Identify which cell holds the provided text, then report its [X, Y] central coordinate. 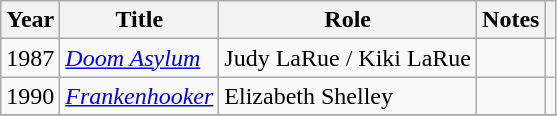
Notes [511, 20]
Role [348, 20]
Elizabeth Shelley [348, 96]
1987 [30, 58]
Title [140, 20]
Year [30, 20]
Doom Asylum [140, 58]
Judy LaRue / Kiki LaRue [348, 58]
Frankenhooker [140, 96]
1990 [30, 96]
